Search for the cell housing the specified text and yield its [x, y] center coordinate. 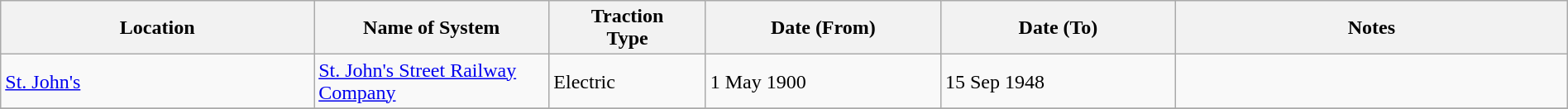
15 Sep 1948 [1058, 81]
1 May 1900 [823, 81]
Date (To) [1058, 28]
TractionType [627, 28]
Location [157, 28]
Notes [1372, 28]
Date (From) [823, 28]
Electric [627, 81]
St. John's [157, 81]
Name of System [432, 28]
St. John's Street Railway Company [432, 81]
